Capture the cell that displays the provided text and extract its (x, y) central coordinate. 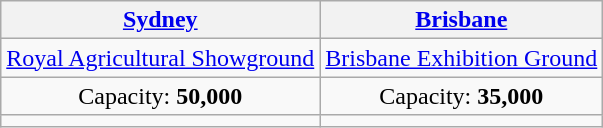
Capacity: 35,000 (462, 96)
Brisbane Exhibition Ground (462, 58)
Sydney (160, 20)
Brisbane (462, 20)
Royal Agricultural Showground (160, 58)
Capacity: 50,000 (160, 96)
